Scan for the cell matching the given text and deliver its [X, Y] coordinate at center. 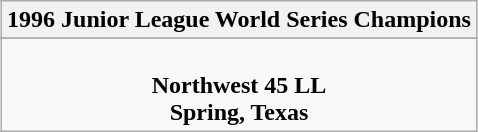
Northwest 45 LLSpring, Texas [240, 85]
1996 Junior League World Series Champions [240, 20]
